From the cell containing the given text, extract its center point as (X, Y) coordinate. 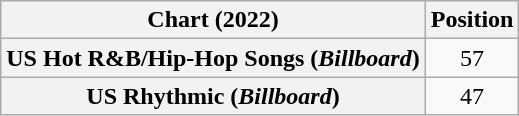
Chart (2022) (213, 20)
US Rhythmic (Billboard) (213, 96)
47 (472, 96)
Position (472, 20)
US Hot R&B/Hip-Hop Songs (Billboard) (213, 58)
57 (472, 58)
